Detect which cell encompasses the target text, then output its (X, Y) center coordinate. 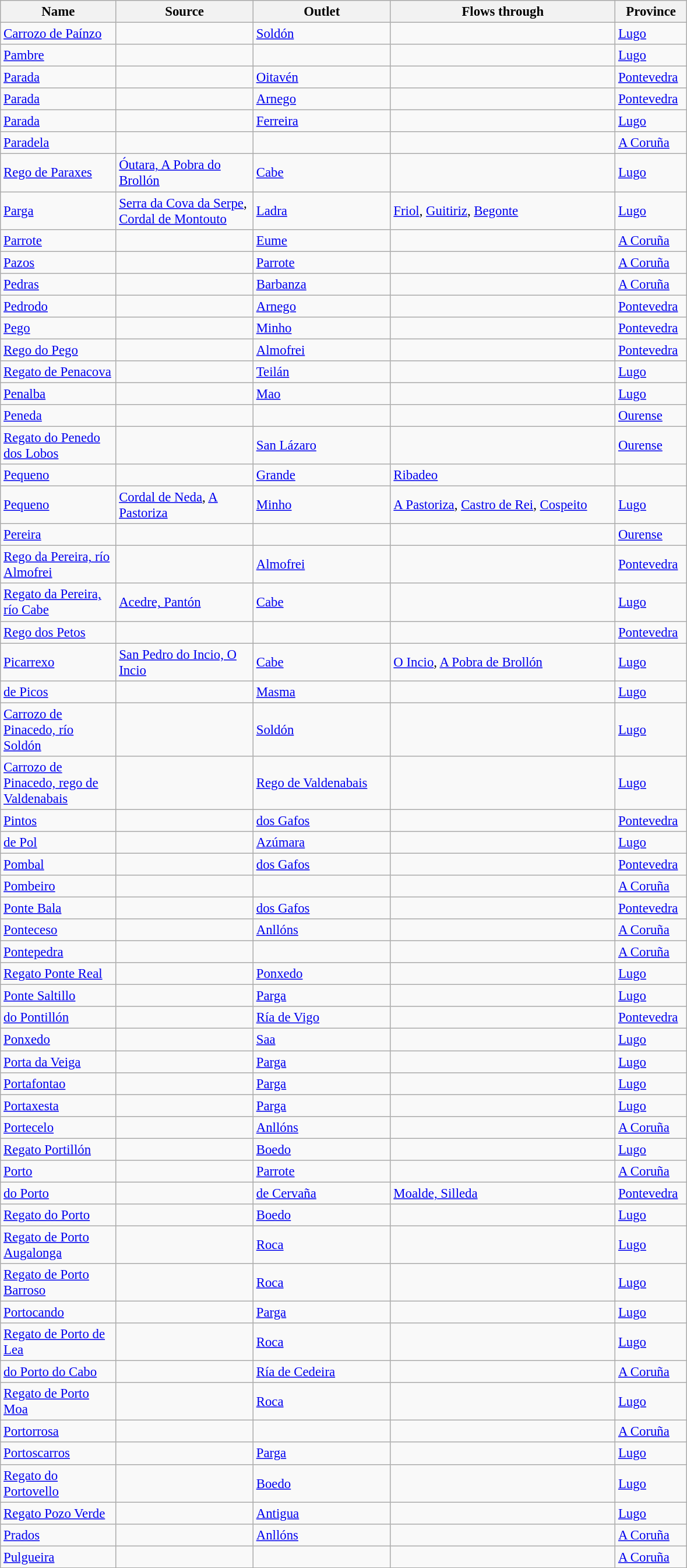
Carrozo de Paínzo (58, 34)
Carrozo de Pinacedo, rego de Valdenabais (58, 783)
Mao (322, 394)
Regato do Porto (58, 1215)
Pontepedra (58, 952)
Outlet (322, 12)
Regato de Penacova (58, 372)
Pombal (58, 864)
Pedrodo (58, 306)
de Pol (58, 843)
Carrozo de Pinacedo, río Soldón (58, 729)
Regato Pozo Verde (58, 1513)
Regato da Pereira, río Cabe (58, 603)
San Lázaro (322, 446)
Regato do Penedo dos Lobos (58, 446)
Peneda (58, 416)
Portafontao (58, 1083)
Portecelo (58, 1127)
Picarrexo (58, 662)
Penalba (58, 394)
Pambre (58, 55)
Ría de Vigo (322, 1018)
Porta da Veiga (58, 1062)
Name (58, 12)
Regato de Porto Augalonga (58, 1244)
Flows through (503, 12)
de Picos (58, 692)
do Porto (58, 1193)
Paradela (58, 143)
Masma (322, 692)
Rego do Pego (58, 350)
Pombeiro (58, 886)
Saa (322, 1040)
Province (651, 12)
Portaxesta (58, 1106)
Pedras (58, 284)
Regato de Porto Moa (58, 1402)
O Incio, A Pobra de Brollón (503, 662)
Oitavén (322, 78)
Ponteceso (58, 930)
do Pontillón (58, 1018)
A Pastoriza, Castro de Rei, Cospeito (503, 505)
Rego de Valdenabais (322, 783)
Regato Portillón (58, 1149)
Moalde, Silleda (503, 1193)
Pazos (58, 262)
de Cervaña (322, 1193)
Prados (58, 1535)
Portorrosa (58, 1432)
Source (185, 12)
Pereira (58, 535)
Barbanza (322, 284)
Portocando (58, 1313)
Ría de Cedeira (322, 1372)
Rego dos Petos (58, 632)
Acedre, Pantón (185, 603)
Rego de Paraxes (58, 173)
Regato do Portovello (58, 1483)
Óutara, A Pobra do Brollón (185, 173)
Azúmara (322, 843)
Regato Ponte Real (58, 974)
Ferreira (322, 121)
Ponte Bala (58, 908)
San Pedro do Incio, O Incio (185, 662)
Pintos (58, 820)
Grande (322, 475)
Ponte Saltillo (58, 996)
Porto (58, 1171)
Antigua (322, 1513)
Cordal de Neda, A Pastoriza (185, 505)
Ribadeo (503, 475)
Serra da Cova da Serpe, Cordal de Montouto (185, 211)
Pulgueira (58, 1557)
Eume (322, 240)
Regato de Porto de Lea (58, 1342)
Regato de Porto Barroso (58, 1283)
Friol, Guitiriz, Begonte (503, 211)
Portoscarros (58, 1454)
Teilán (322, 372)
Rego da Pereira, río Almofrei (58, 564)
Pego (58, 328)
do Porto do Cabo (58, 1372)
Ladra (322, 211)
